Return the [X, Y] coordinate for the center point of the cell that contains the specified text.  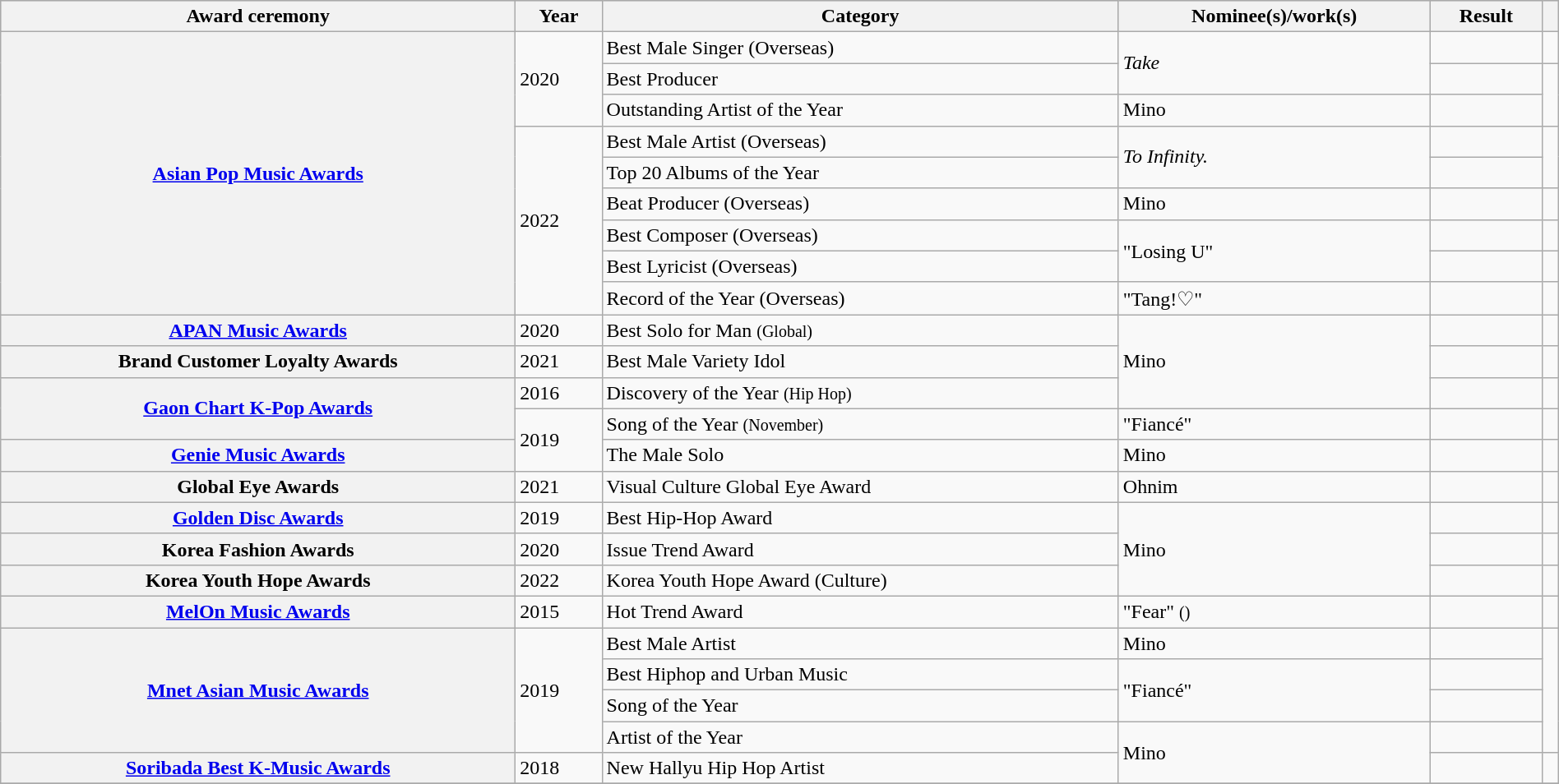
Soribada Best K-Music Awards [258, 768]
Result [1486, 16]
To Infinity. [1274, 157]
Song of the Year (November) [860, 424]
Best Male Artist [860, 643]
Beat Producer (Overseas) [860, 204]
2018 [559, 768]
Korea Youth Hope Awards [258, 580]
Brand Customer Loyalty Awards [258, 362]
Korea Youth Hope Award (Culture) [860, 580]
Artist of the Year [860, 737]
New Hallyu Hip Hop Artist [860, 768]
Discovery of the Year (Hip Hop) [860, 393]
Best Hiphop and Urban Music [860, 675]
Best Male Artist (Overseas) [860, 141]
Nominee(s)/work(s) [1274, 16]
Visual Culture Global Eye Award [860, 487]
"Losing U" [1274, 251]
Category [860, 16]
MelOn Music Awards [258, 611]
"Fear" () [1274, 611]
Year [559, 16]
Take [1274, 63]
Best Male Singer (Overseas) [860, 48]
Outstanding Artist of the Year [860, 110]
Mnet Asian Music Awards [258, 690]
Top 20 Albums of the Year [860, 173]
Ohnim [1274, 487]
Best Composer (Overseas) [860, 235]
Global Eye Awards [258, 487]
Korea Fashion Awards [258, 549]
Best Producer [860, 79]
Song of the Year [860, 706]
"Tang!♡" [1274, 298]
2016 [559, 393]
Golden Disc Awards [258, 518]
The Male Solo [860, 455]
Genie Music Awards [258, 455]
Best Lyricist (Overseas) [860, 266]
Best Male Variety Idol [860, 362]
APAN Music Awards [258, 330]
Record of the Year (Overseas) [860, 298]
Best Hip-Hop Award [860, 518]
Hot Trend Award [860, 611]
2015 [559, 611]
Issue Trend Award [860, 549]
Best Solo for Man (Global) [860, 330]
Gaon Chart K-Pop Awards [258, 408]
Asian Pop Music Awards [258, 173]
Award ceremony [258, 16]
